Search for the cell housing the specified text and yield its [x, y] center coordinate. 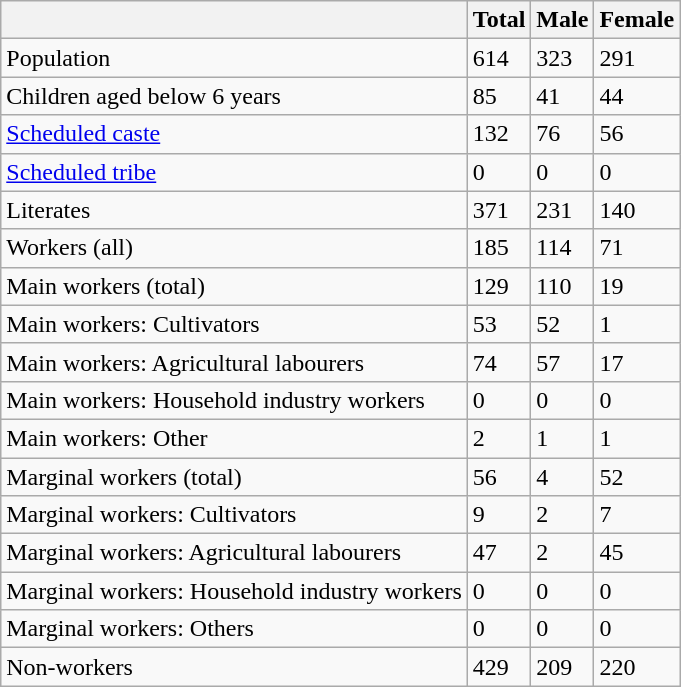
Marginal workers (total) [234, 477]
Female [637, 20]
53 [499, 324]
Marginal workers: Household industry workers [234, 591]
Main workers: Household industry workers [234, 400]
Main workers: Other [234, 438]
Main workers: Agricultural labourers [234, 362]
371 [499, 210]
Total [499, 20]
76 [562, 134]
Marginal workers: Agricultural labourers [234, 553]
614 [499, 58]
185 [499, 248]
Scheduled caste [234, 134]
Marginal workers: Others [234, 629]
7 [637, 515]
44 [637, 96]
132 [499, 134]
110 [562, 286]
Main workers (total) [234, 286]
291 [637, 58]
209 [562, 667]
47 [499, 553]
85 [499, 96]
129 [499, 286]
429 [499, 667]
9 [499, 515]
71 [637, 248]
Main workers: Cultivators [234, 324]
220 [637, 667]
Non-workers [234, 667]
4 [562, 477]
323 [562, 58]
231 [562, 210]
Marginal workers: Cultivators [234, 515]
41 [562, 96]
Scheduled tribe [234, 172]
74 [499, 362]
45 [637, 553]
Male [562, 20]
Population [234, 58]
17 [637, 362]
Children aged below 6 years [234, 96]
140 [637, 210]
19 [637, 286]
Literates [234, 210]
57 [562, 362]
114 [562, 248]
Workers (all) [234, 248]
